Extract the (x, y) coordinate from the center of the cell holding the provided text.  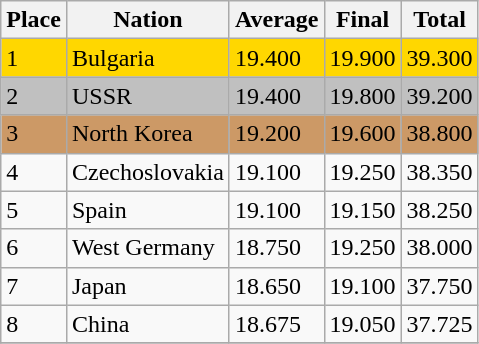
19.800 (362, 96)
38.000 (440, 248)
3 (34, 134)
19.600 (362, 134)
Average (276, 20)
Czechoslovakia (148, 172)
18.650 (276, 286)
39.300 (440, 58)
8 (34, 324)
19.200 (276, 134)
19.900 (362, 58)
39.200 (440, 96)
18.750 (276, 248)
18.675 (276, 324)
China (148, 324)
19.050 (362, 324)
38.800 (440, 134)
37.725 (440, 324)
4 (34, 172)
37.750 (440, 286)
Spain (148, 210)
38.350 (440, 172)
2 (34, 96)
1 (34, 58)
North Korea (148, 134)
38.250 (440, 210)
Place (34, 20)
Nation (148, 20)
Bulgaria (148, 58)
Japan (148, 286)
USSR (148, 96)
7 (34, 286)
Total (440, 20)
Final (362, 20)
6 (34, 248)
5 (34, 210)
West Germany (148, 248)
19.150 (362, 210)
